Find where the given text appears and provide that cell's center as [x, y] coordinate. 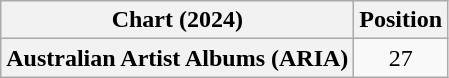
Position [401, 20]
Australian Artist Albums (ARIA) [178, 58]
Chart (2024) [178, 20]
27 [401, 58]
